Find where the given text appears and provide that cell's center as [X, Y] coordinate. 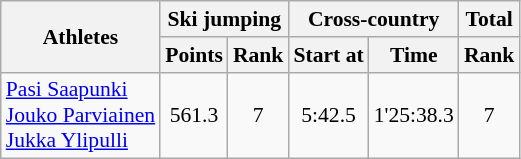
Pasi SaapunkiJouko ParviainenJukka Ylipulli [80, 116]
Athletes [80, 36]
Points [194, 55]
Cross-country [373, 19]
Start at [328, 55]
561.3 [194, 116]
Time [414, 55]
Ski jumping [224, 19]
5:42.5 [328, 116]
Total [490, 19]
1'25:38.3 [414, 116]
